Provide the (x, y) coordinate of the cell's center where the given text is located.  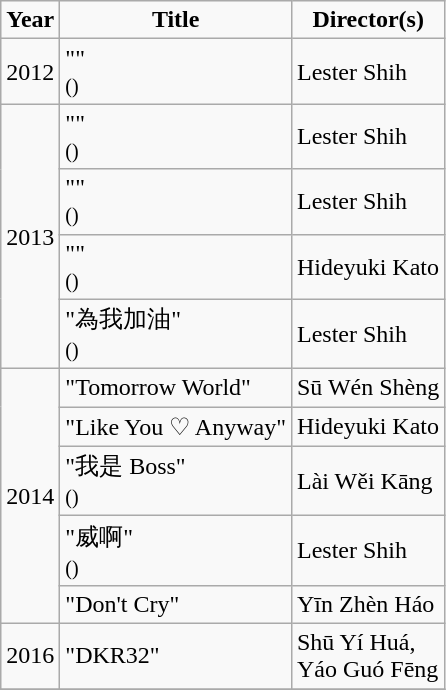
"我是 Boss"() (176, 481)
"為我加油"() (176, 334)
2012 (30, 72)
Lài Wěi Kāng (368, 481)
Shū Yí Huá,Yáo Guó Fēng (368, 656)
Sū Wén Shèng (368, 388)
"Tomorrow World" (176, 388)
"DKR32" (176, 656)
Director(s) (368, 20)
"Like You ♡ Anyway" (176, 427)
Year (30, 20)
Yīn Zhèn Háo (368, 604)
2014 (30, 496)
2016 (30, 656)
2013 (30, 236)
Title (176, 20)
"威啊"() (176, 551)
"Don't Cry" (176, 604)
